Output the [x, y] coordinate of the center of the cell containing the given text.  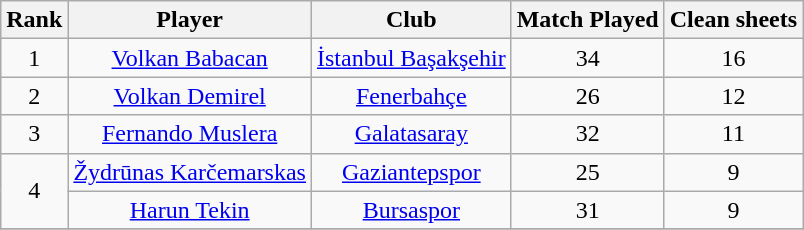
31 [588, 210]
Player [190, 20]
Clean sheets [733, 20]
11 [733, 134]
25 [588, 172]
Match Played [588, 20]
Club [411, 20]
İstanbul Başakşehir [411, 58]
2 [34, 96]
12 [733, 96]
Volkan Babacan [190, 58]
Fenerbahçe [411, 96]
Harun Tekin [190, 210]
Rank [34, 20]
Gaziantepspor [411, 172]
Fernando Muslera [190, 134]
32 [588, 134]
Žydrūnas Karčemarskas [190, 172]
16 [733, 58]
Bursaspor [411, 210]
Galatasaray [411, 134]
4 [34, 191]
34 [588, 58]
1 [34, 58]
26 [588, 96]
3 [34, 134]
Volkan Demirel [190, 96]
